Return the [x, y] coordinate for the center point of the cell that contains the specified text.  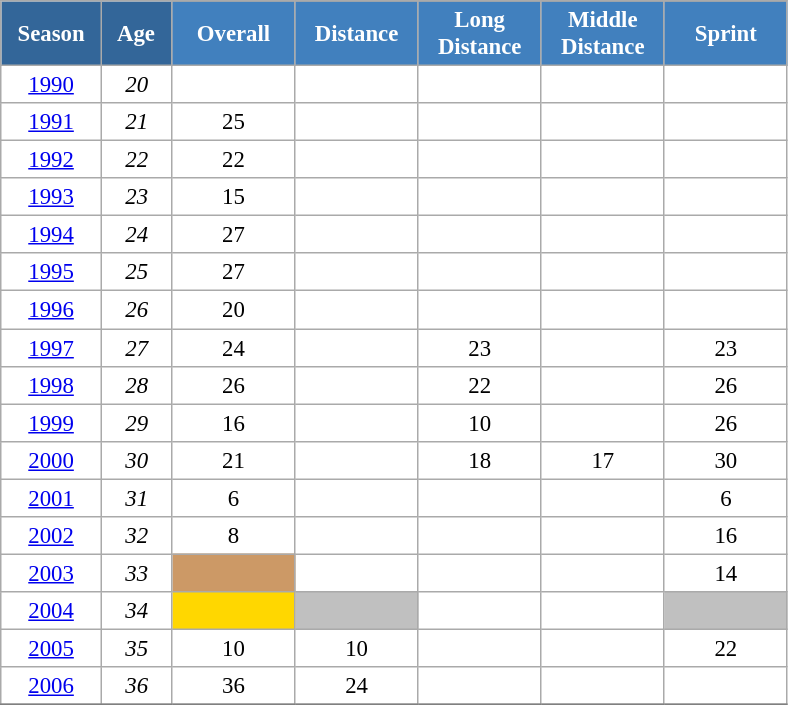
1994 [52, 235]
Distance [356, 34]
2004 [52, 611]
2002 [52, 536]
8 [234, 536]
29 [136, 423]
33 [136, 573]
1992 [52, 160]
Sprint [726, 34]
17 [602, 460]
34 [136, 611]
14 [726, 573]
1991 [52, 122]
35 [136, 648]
Long Distance [480, 34]
2000 [52, 460]
Age [136, 34]
1993 [52, 197]
2006 [52, 686]
1995 [52, 273]
2003 [52, 573]
Season [52, 34]
2005 [52, 648]
1996 [52, 310]
32 [136, 536]
Middle Distance [602, 34]
1990 [52, 85]
1999 [52, 423]
15 [234, 197]
1997 [52, 348]
28 [136, 385]
1998 [52, 385]
2001 [52, 498]
18 [480, 460]
Overall [234, 34]
31 [136, 498]
